Identify which cell holds the provided text, then report its (x, y) central coordinate. 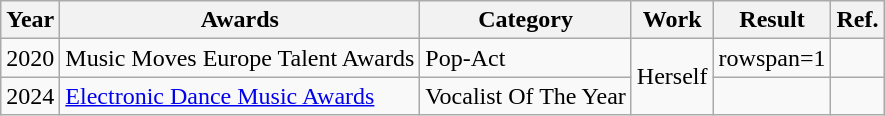
Ref. (858, 20)
Work (672, 20)
Music Moves Europe Talent Awards (240, 58)
Result (772, 20)
Category (526, 20)
Year (30, 20)
Herself (672, 77)
Pop-Act (526, 58)
2020 (30, 58)
Vocalist Of The Year (526, 96)
rowspan=1 (772, 58)
Awards (240, 20)
2024 (30, 96)
Electronic Dance Music Awards (240, 96)
